Extract the (x, y) coordinate from the center of the cell holding the provided text.  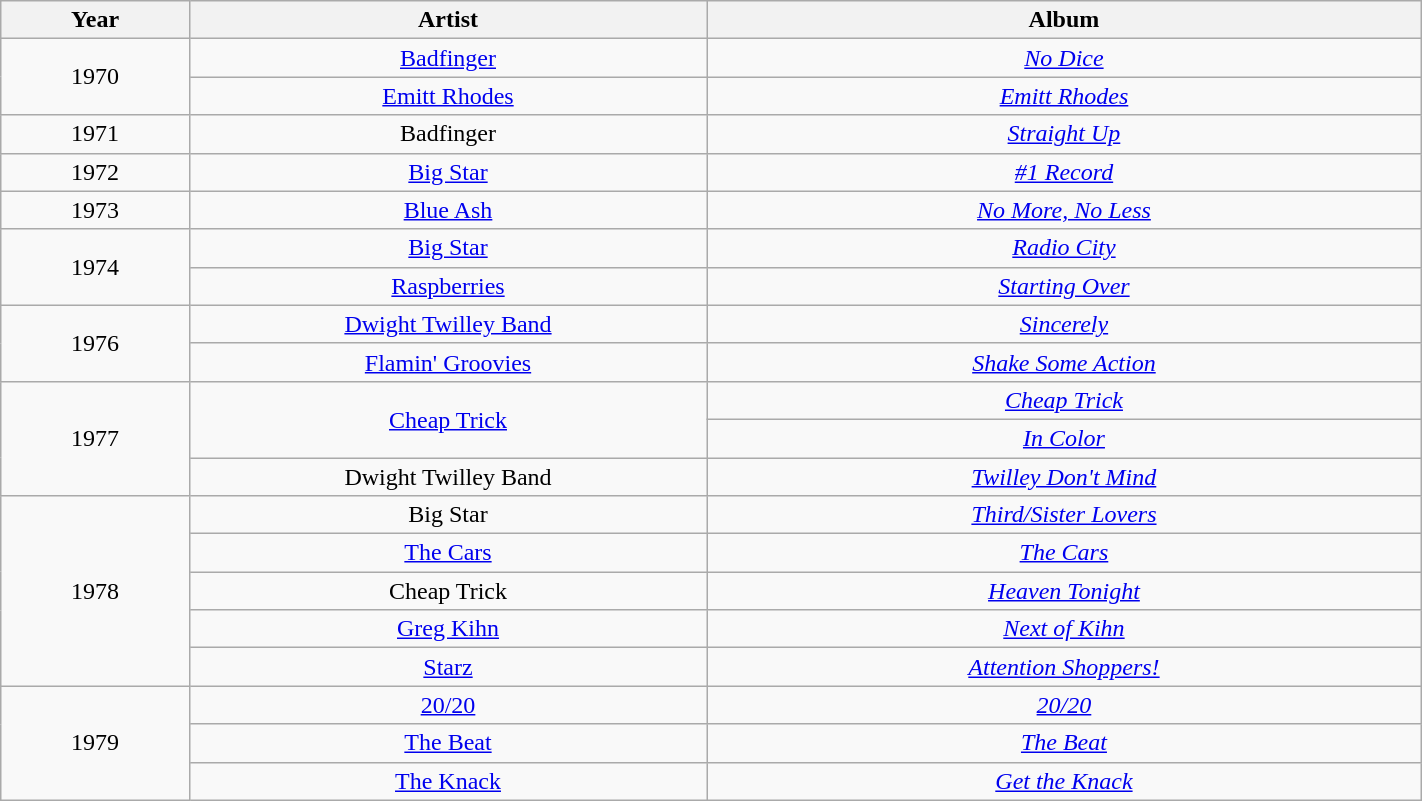
Get the Knack (1064, 781)
No More, No Less (1064, 210)
No Dice (1064, 58)
Shake Some Action (1064, 362)
Next of Kihn (1064, 629)
Third/Sister Lovers (1064, 515)
Sincerely (1064, 324)
Raspberries (448, 286)
Greg Kihn (448, 629)
Radio City (1064, 248)
1971 (96, 134)
1973 (96, 210)
Blue Ash (448, 210)
Flamin' Groovies (448, 362)
1978 (96, 591)
Starting Over (1064, 286)
#1 Record (1064, 172)
Heaven Tonight (1064, 591)
1970 (96, 77)
Starz (448, 667)
Attention Shoppers! (1064, 667)
1979 (96, 743)
Album (1064, 20)
1977 (96, 438)
In Color (1064, 438)
Twilley Don't Mind (1064, 477)
1972 (96, 172)
1976 (96, 343)
Straight Up (1064, 134)
Year (96, 20)
Artist (448, 20)
The Knack (448, 781)
1974 (96, 267)
